Output the (x, y) coordinate of the center of the cell containing the given text.  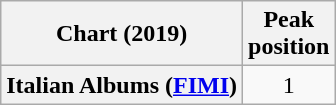
Peakposition (289, 34)
Italian Albums (FIMI) (122, 85)
Chart (2019) (122, 34)
1 (289, 85)
